Locate the cell with the specified text and output its (X, Y) center coordinate. 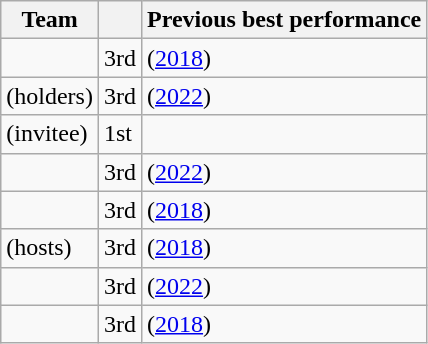
Previous best performance (284, 20)
(invitee) (50, 134)
Team (50, 20)
(hosts) (50, 248)
(holders) (50, 96)
1st (120, 134)
